Extract the [X, Y] coordinate from the center of the cell holding the provided text.  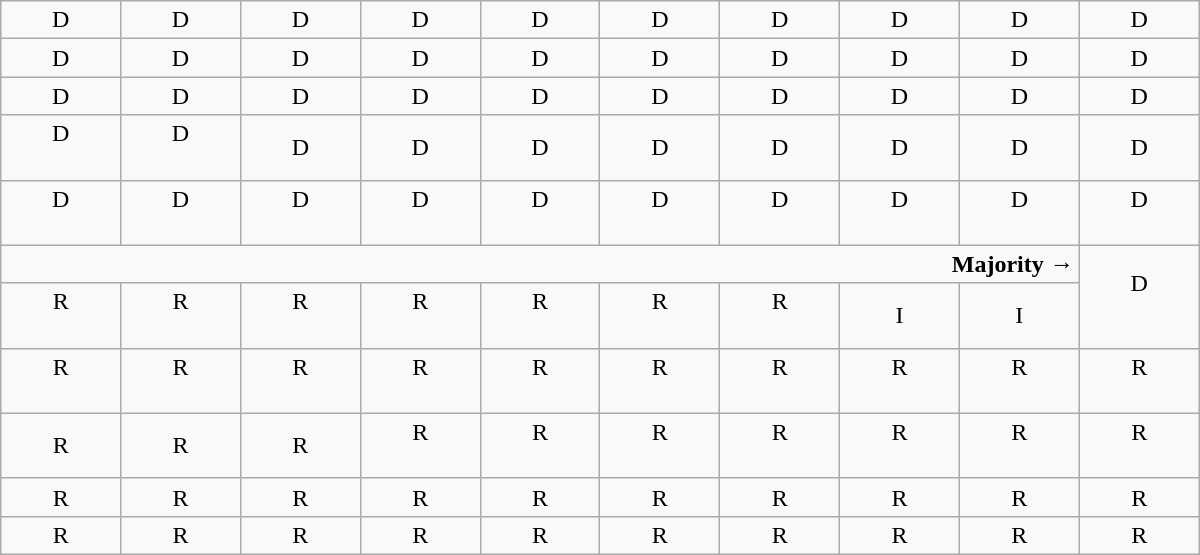
Majority → [540, 264]
